Detect which cell encompasses the target text, then output its [X, Y] center coordinate. 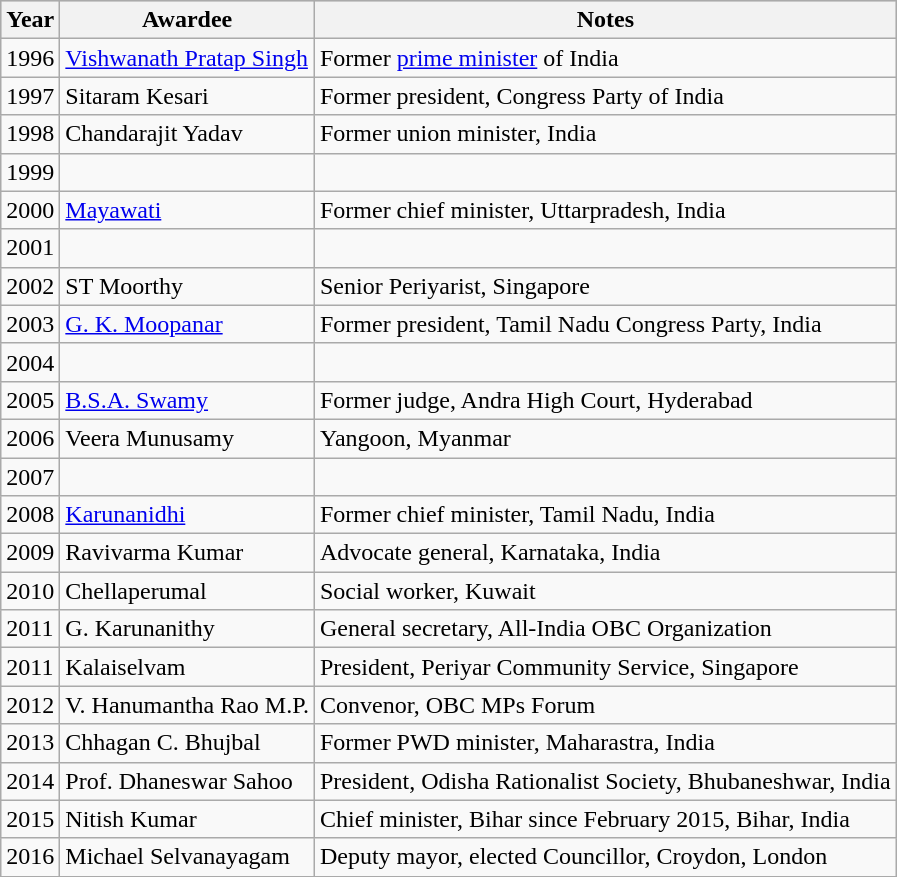
Awardee [188, 20]
1997 [30, 96]
2013 [30, 743]
Advocate general, Karnataka, India [605, 553]
Yangoon, Myanmar [605, 438]
2004 [30, 362]
General secretary, All-India OBC Organization [605, 629]
2015 [30, 819]
Nitish Kumar [188, 819]
B.S.A. Swamy [188, 400]
Former PWD minister, Maharastra, India [605, 743]
Chhagan C. Bhujbal [188, 743]
2000 [30, 210]
President, Odisha Rationalist Society, Bhubaneshwar, India [605, 781]
1999 [30, 172]
Chandarajit Yadav [188, 134]
1998 [30, 134]
Former union minister, India [605, 134]
2016 [30, 857]
2006 [30, 438]
Mayawati [188, 210]
2003 [30, 324]
Year [30, 20]
Sitaram Kesari [188, 96]
Former president, Tamil Nadu Congress Party, India [605, 324]
Prof. Dhaneswar Sahoo [188, 781]
2005 [30, 400]
Karunanidhi [188, 515]
2014 [30, 781]
Chellaperumal [188, 591]
2012 [30, 705]
Former judge, Andra High Court, Hyderabad [605, 400]
Deputy mayor, elected Councillor, Croydon, London [605, 857]
2009 [30, 553]
2001 [30, 248]
Convenor, OBC MPs Forum [605, 705]
2008 [30, 515]
Senior Periyarist, Singapore [605, 286]
ST Moorthy [188, 286]
Former president, Congress Party of India [605, 96]
2002 [30, 286]
Social worker, Kuwait [605, 591]
Ravivarma Kumar [188, 553]
Veera Munusamy [188, 438]
Vishwanath Pratap Singh [188, 58]
Notes [605, 20]
2007 [30, 477]
Former chief minister, Uttarpradesh, India [605, 210]
Former chief minister, Tamil Nadu, India [605, 515]
Chief minister, Bihar since February 2015, Bihar, India [605, 819]
G. K. Moopanar [188, 324]
1996 [30, 58]
President, Periyar Community Service, Singapore [605, 667]
Michael Selvanayagam [188, 857]
2010 [30, 591]
V. Hanumantha Rao M.P. [188, 705]
Kalaiselvam [188, 667]
G. Karunanithy [188, 629]
Former prime minister of India [605, 58]
